Return the (x, y) coordinate for the center point of the cell that contains the specified text.  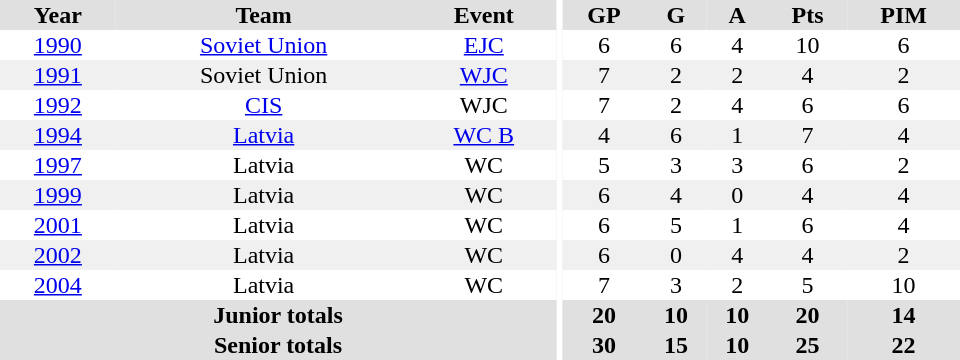
25 (808, 345)
2004 (58, 285)
1990 (58, 45)
WC B (484, 135)
Event (484, 15)
2002 (58, 255)
Senior totals (278, 345)
15 (676, 345)
1992 (58, 105)
GP (604, 15)
1997 (58, 165)
Year (58, 15)
Junior totals (278, 315)
A (738, 15)
CIS (264, 105)
PIM (904, 15)
G (676, 15)
30 (604, 345)
1994 (58, 135)
2001 (58, 225)
EJC (484, 45)
Team (264, 15)
1999 (58, 195)
14 (904, 315)
22 (904, 345)
1991 (58, 75)
Pts (808, 15)
